Provide the [x, y] coordinate of the cell's center where the given text is located.  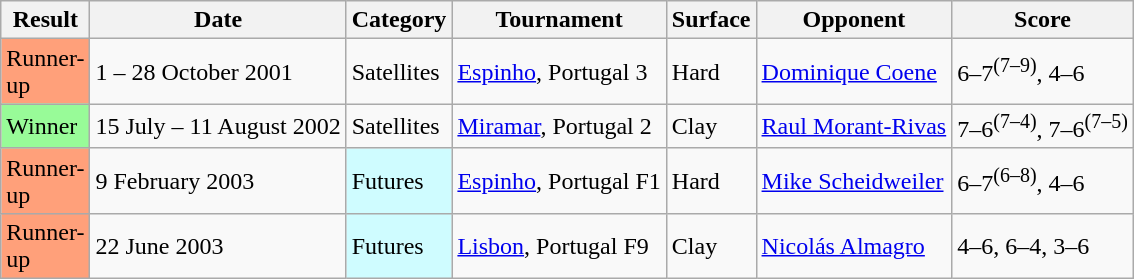
15 July – 11 August 2002 [218, 126]
6–7(6–8), 4–6 [1043, 180]
Score [1043, 20]
9 February 2003 [218, 180]
Espinho, Portugal 3 [559, 72]
22 June 2003 [218, 246]
Category [399, 20]
Dominique Coene [854, 72]
Nicolás Almagro [854, 246]
Lisbon, Portugal F9 [559, 246]
Espinho, Portugal F1 [559, 180]
Winner [46, 126]
Mike Scheidweiler [854, 180]
1 – 28 October 2001 [218, 72]
Date [218, 20]
6–7(7–9), 4–6 [1043, 72]
Tournament [559, 20]
4–6, 6–4, 3–6 [1043, 246]
Surface [711, 20]
7–6(7–4), 7–6(7–5) [1043, 126]
Opponent [854, 20]
Miramar, Portugal 2 [559, 126]
Raul Morant-Rivas [854, 126]
Result [46, 20]
